Output the [x, y] coordinate of the center of the cell containing the given text.  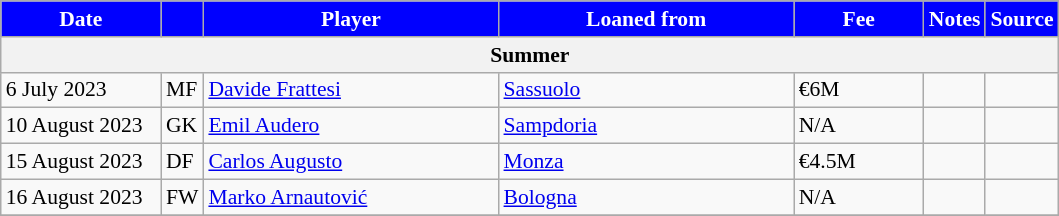
Monza [646, 162]
15 August 2023 [81, 162]
Summer [530, 55]
Sampdoria [646, 126]
6 July 2023 [81, 90]
Loaned from [646, 19]
Davide Frattesi [350, 90]
Fee [859, 19]
GK [182, 126]
Sassuolo [646, 90]
€6M [859, 90]
Source [1022, 19]
MF [182, 90]
16 August 2023 [81, 197]
10 August 2023 [81, 126]
Carlos Augusto [350, 162]
Marko Arnautović [350, 197]
Date [81, 19]
Player [350, 19]
Bologna [646, 197]
DF [182, 162]
€4.5M [859, 162]
Emil Audero [350, 126]
FW [182, 197]
Notes [955, 19]
